Detect which cell encompasses the target text, then output its (X, Y) center coordinate. 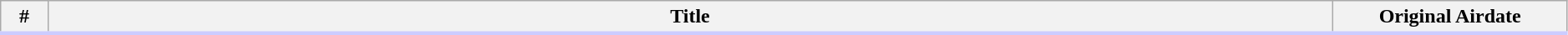
Title (690, 17)
# (24, 17)
Original Airdate (1450, 17)
